Detect which cell encompasses the target text, then output its (X, Y) center coordinate. 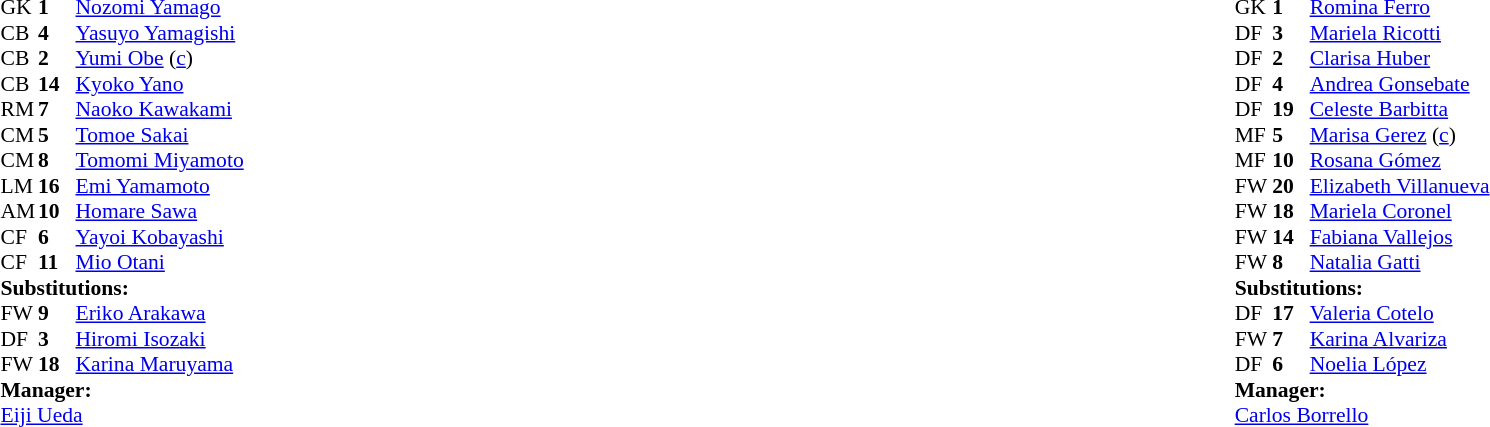
Naoko Kawakami (160, 109)
Emi Yamamoto (160, 186)
Tomoe Sakai (160, 135)
Elizabeth Villanueva (1400, 186)
16 (57, 186)
Andrea Gonsebate (1400, 84)
LM (19, 186)
Noelia López (1400, 365)
Eriko Arakawa (160, 313)
19 (1291, 109)
Yasuyo Yamagishi (160, 33)
Clarisa Huber (1400, 59)
20 (1291, 186)
11 (57, 263)
Yayoi Kobayashi (160, 237)
Mariela Coronel (1400, 211)
Tomomi Miyamoto (160, 161)
Homare Sawa (160, 211)
Rosana Gómez (1400, 161)
Fabiana Vallejos (1400, 237)
Celeste Barbitta (1400, 109)
Mio Otani (160, 263)
Marisa Gerez (c) (1400, 135)
Natalia Gatti (1400, 263)
17 (1291, 313)
Mariela Ricotti (1400, 33)
9 (57, 313)
AM (19, 211)
Karina Alvariza (1400, 339)
Yumi Obe (c) (160, 59)
Kyoko Yano (160, 84)
RM (19, 109)
Karina Maruyama (160, 365)
Valeria Cotelo (1400, 313)
Hiromi Isozaki (160, 339)
